Locate the cell with the specified text and output its [x, y] center coordinate. 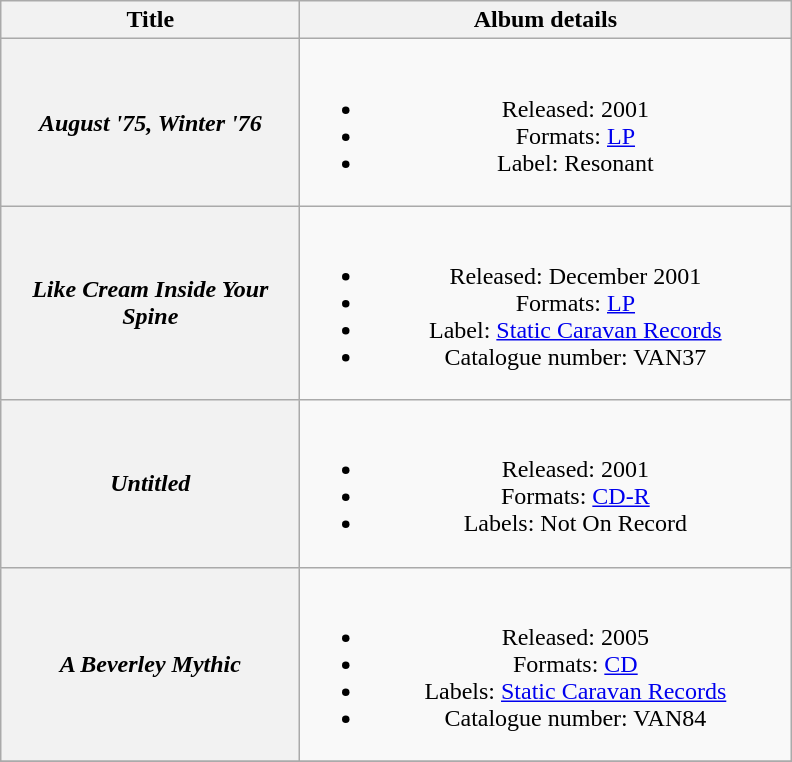
Released: 2001Formats: LPLabel: Resonant [546, 122]
Released: 2001Formats: CD-RLabels: Not On Record [546, 484]
August '75, Winter '76 [150, 122]
Untitled [150, 484]
Title [150, 20]
A Beverley Mythic [150, 664]
Released: 2005Formats: CDLabels: Static Caravan RecordsCatalogue number: VAN84 [546, 664]
Released: December 2001Formats: LPLabel: Static Caravan RecordsCatalogue number: VAN37 [546, 303]
Like Cream Inside Your Spine [150, 303]
Album details [546, 20]
